Provide the [X, Y] coordinate of the cell's center where the given text is located.  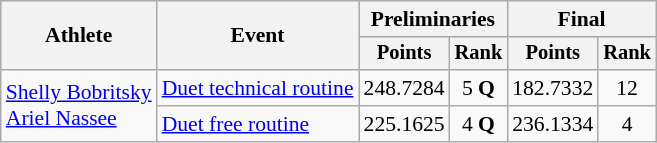
Preliminaries [434, 19]
Shelly Bobritsky Ariel Nassee [79, 106]
182.7332 [552, 88]
12 [627, 88]
225.1625 [404, 124]
Event [258, 36]
Duet free routine [258, 124]
Athlete [79, 36]
Duet technical routine [258, 88]
4 Q [479, 124]
248.7284 [404, 88]
236.1334 [552, 124]
Final [582, 19]
5 Q [479, 88]
4 [627, 124]
